Pinpoint the cell where the given text exists, returning its (X, Y) midpoint coordinate. 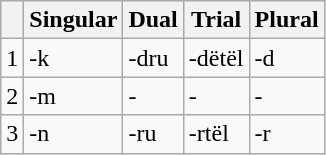
-k (74, 58)
Trial (216, 20)
Dual (153, 20)
-rtël (216, 134)
Singular (74, 20)
-ru (153, 134)
2 (12, 96)
-r (286, 134)
1 (12, 58)
-dëtël (216, 58)
-n (74, 134)
Plural (286, 20)
3 (12, 134)
-m (74, 96)
-dru (153, 58)
-d (286, 58)
